For the text-containing cell, return its midpoint in [x, y] coordinate format. 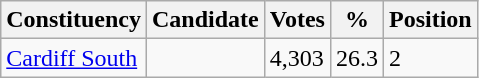
% [356, 20]
26.3 [356, 58]
Position [430, 20]
2 [430, 58]
4,303 [297, 58]
Cardiff South [74, 58]
Constituency [74, 20]
Candidate [205, 20]
Votes [297, 20]
